Return [X, Y] of the center of cell containing provided text 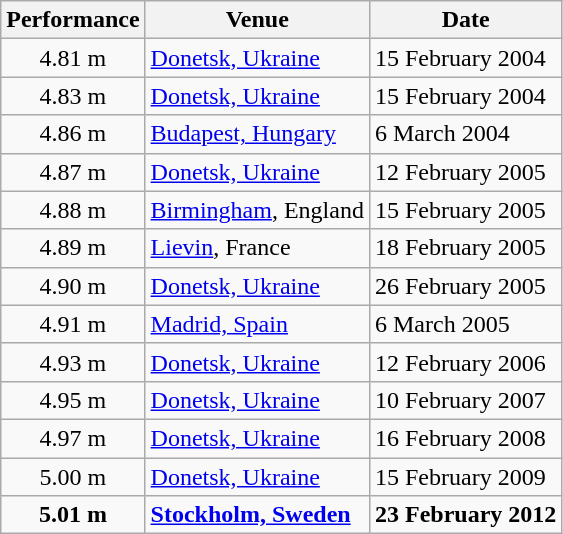
Performance [73, 20]
6 March 2005 [465, 324]
4.88 m [73, 210]
23 February 2012 [465, 515]
4.90 m [73, 286]
4.89 m [73, 248]
26 February 2005 [465, 286]
16 February 2008 [465, 438]
4.81 m [73, 58]
4.83 m [73, 96]
4.87 m [73, 172]
12 February 2006 [465, 362]
Birmingham, England [257, 210]
10 February 2007 [465, 400]
Stockholm, Sweden [257, 515]
Madrid, Spain [257, 324]
15 February 2009 [465, 477]
4.91 m [73, 324]
12 February 2005 [465, 172]
Venue [257, 20]
4.97 m [73, 438]
6 March 2004 [465, 134]
4.95 m [73, 400]
Budapest, Hungary [257, 134]
15 February 2005 [465, 210]
Date [465, 20]
5.01 m [73, 515]
5.00 m [73, 477]
4.86 m [73, 134]
4.93 m [73, 362]
Lievin, France [257, 248]
18 February 2005 [465, 248]
